From the cell containing the given text, extract its center point as (x, y) coordinate. 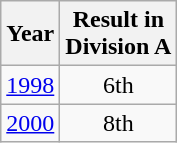
6th (118, 85)
8th (118, 123)
1998 (30, 85)
2000 (30, 123)
Year (30, 34)
Result inDivision A (118, 34)
